Return the (X, Y) coordinate for the center point of the cell that contains the specified text.  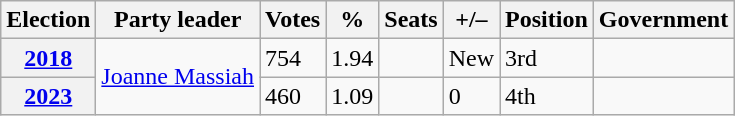
0 (471, 96)
2023 (48, 96)
Position (547, 20)
3rd (547, 58)
2018 (48, 58)
+/– (471, 20)
1.09 (352, 96)
Election (48, 20)
Party leader (178, 20)
% (352, 20)
Joanne Massiah (178, 77)
Votes (293, 20)
Seats (411, 20)
1.94 (352, 58)
New (471, 58)
460 (293, 96)
754 (293, 58)
Government (663, 20)
4th (547, 96)
